Extract the [x, y] coordinate from the center of the cell holding the provided text.  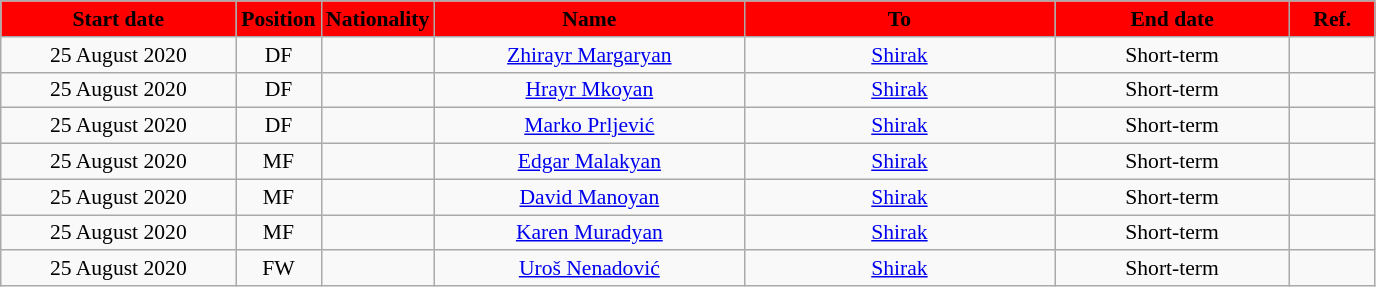
Nationality [378, 19]
End date [1172, 19]
Karen Muradyan [589, 233]
Name [589, 19]
Zhirayr Margaryan [589, 55]
Edgar Malakyan [589, 162]
Position [278, 19]
Hrayr Mkoyan [589, 90]
David Manoyan [589, 197]
Ref. [1332, 19]
Uroš Nenadović [589, 269]
Marko Prljević [589, 126]
To [899, 19]
FW [278, 269]
Start date [118, 19]
